For the text-containing cell, return its midpoint in [x, y] coordinate format. 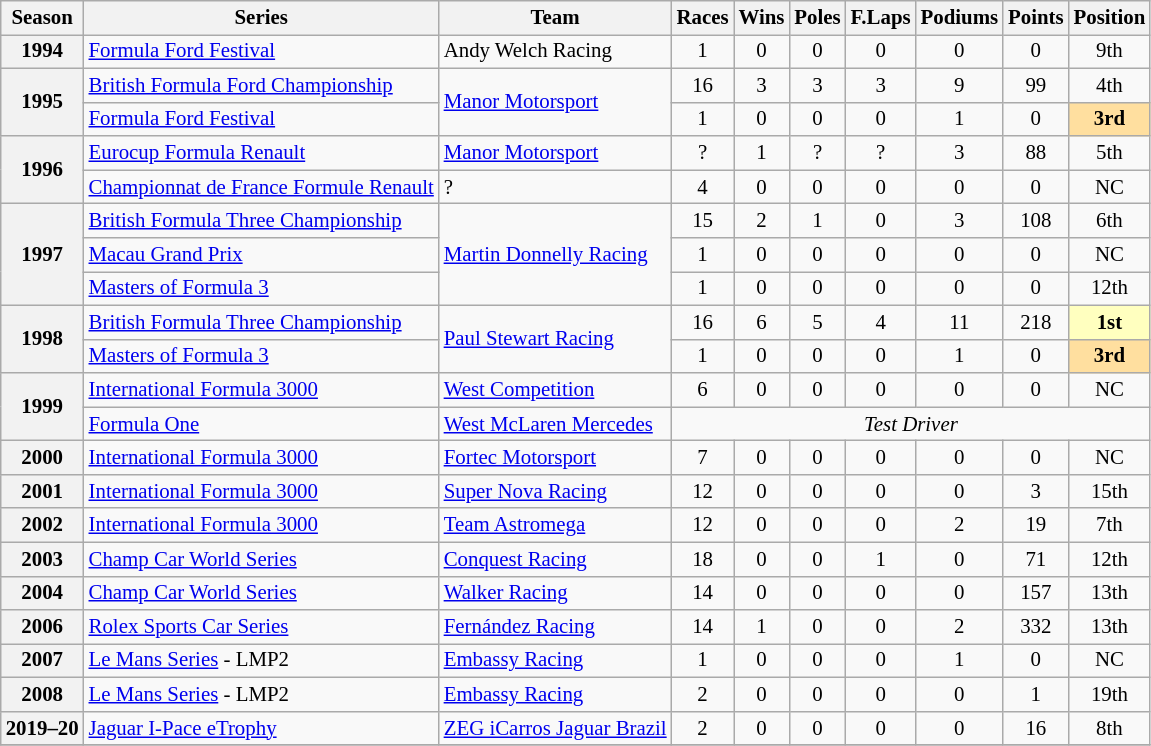
Andy Welch Racing [556, 51]
5th [1110, 153]
Conquest Racing [556, 559]
Fernández Racing [556, 627]
5 [817, 322]
15th [1110, 491]
18 [703, 559]
Championnat de France Formule Renault [262, 187]
1997 [42, 255]
9 [960, 85]
2008 [42, 695]
88 [1036, 153]
15 [703, 221]
332 [1036, 627]
2006 [42, 627]
11 [960, 322]
7th [1110, 525]
157 [1036, 593]
Team [556, 18]
Rolex Sports Car Series [262, 627]
Wins [762, 18]
9th [1110, 51]
Poles [817, 18]
Races [703, 18]
1999 [42, 407]
Team Astromega [556, 525]
2007 [42, 661]
71 [1036, 559]
4th [1110, 85]
Points [1036, 18]
Position [1110, 18]
Macau Grand Prix [262, 255]
Super Nova Racing [556, 491]
19th [1110, 695]
Podiums [960, 18]
1996 [42, 170]
West Competition [556, 390]
218 [1036, 322]
8th [1110, 728]
2019–20 [42, 728]
1998 [42, 339]
Martin Donnelly Racing [556, 255]
1st [1110, 322]
Walker Racing [556, 593]
2001 [42, 491]
Test Driver [912, 424]
2000 [42, 458]
Paul Stewart Racing [556, 339]
1995 [42, 102]
108 [1036, 221]
7 [703, 458]
ZEG iCarros Jaguar Brazil [556, 728]
2003 [42, 559]
19 [1036, 525]
Eurocup Formula Renault [262, 153]
6th [1110, 221]
Season [42, 18]
Fortec Motorsport [556, 458]
1994 [42, 51]
British Formula Ford Championship [262, 85]
99 [1036, 85]
2002 [42, 525]
2004 [42, 593]
Jaguar I-Pace eTrophy [262, 728]
West McLaren Mercedes [556, 424]
F.Laps [881, 18]
Series [262, 18]
Formula One [262, 424]
